Detect which cell encompasses the target text, then output its [X, Y] center coordinate. 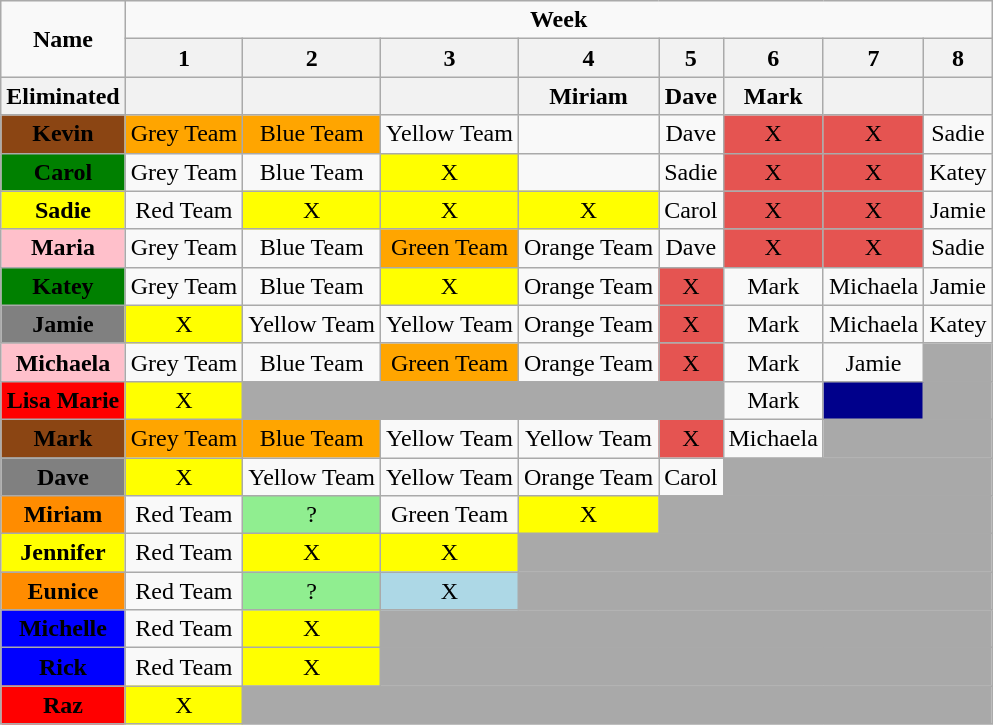
Rick [63, 667]
3 [450, 58]
1 [184, 58]
Raz [63, 705]
Maria [63, 248]
Eunice [63, 591]
Eliminated [63, 96]
Lisa Marie [63, 400]
Michelle [63, 629]
Kevin [63, 134]
4 [588, 58]
2 [312, 58]
7 [873, 58]
5 [691, 58]
Jennifer [63, 553]
Name [63, 39]
8 [958, 58]
Week [558, 20]
6 [773, 58]
